Pinpoint the cell where the given text exists, returning its (X, Y) midpoint coordinate. 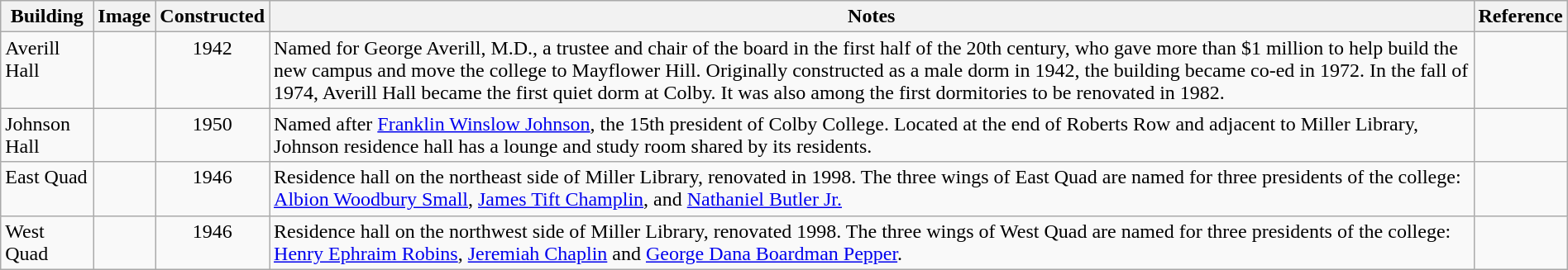
Reference (1520, 17)
1942 (213, 70)
Notes (872, 17)
Johnson Hall (47, 135)
Constructed (213, 17)
West Quad (47, 243)
Image (124, 17)
Averill Hall (47, 70)
1950 (213, 135)
Building (47, 17)
East Quad (47, 188)
